Return the [X, Y] coordinate for the center point of the cell that contains the specified text.  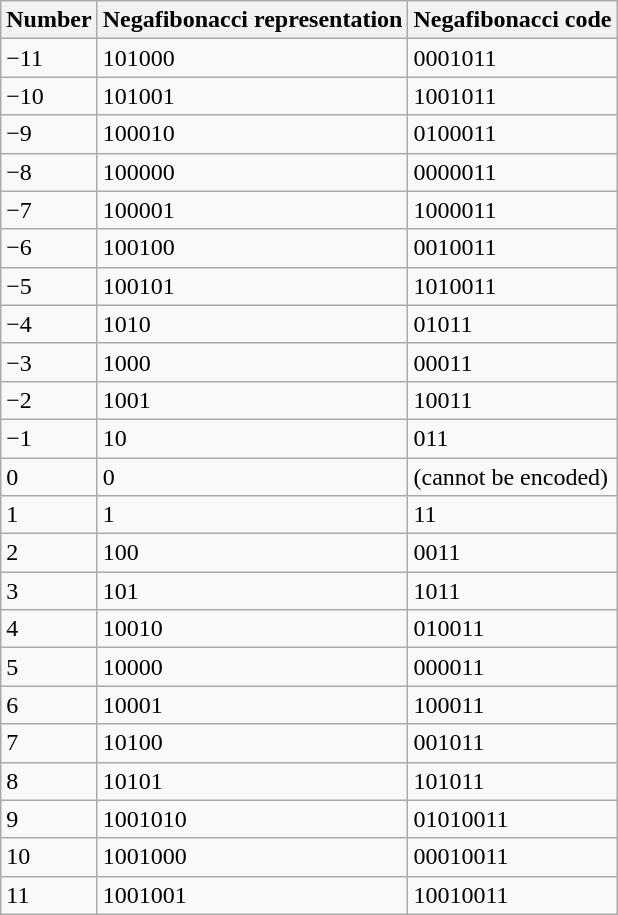
3 [49, 591]
−10 [49, 96]
0001011 [512, 58]
011 [512, 438]
10100 [252, 743]
10010 [252, 629]
Number [49, 20]
100101 [252, 286]
1001 [252, 400]
100011 [512, 705]
10010011 [512, 895]
100000 [252, 172]
0100011 [512, 134]
000011 [512, 667]
0000011 [512, 172]
1010 [252, 324]
10000 [252, 667]
001011 [512, 743]
101 [252, 591]
1001010 [252, 819]
100001 [252, 210]
Negafibonacci representation [252, 20]
8 [49, 781]
−1 [49, 438]
−6 [49, 248]
01010011 [512, 819]
−2 [49, 400]
101000 [252, 58]
−8 [49, 172]
2 [49, 553]
−4 [49, 324]
01011 [512, 324]
00010011 [512, 857]
7 [49, 743]
−11 [49, 58]
100010 [252, 134]
1001000 [252, 857]
(cannot be encoded) [512, 477]
−9 [49, 134]
1001001 [252, 895]
100100 [252, 248]
00011 [512, 362]
−3 [49, 362]
9 [49, 819]
10011 [512, 400]
1000 [252, 362]
4 [49, 629]
1000011 [512, 210]
101011 [512, 781]
010011 [512, 629]
0010011 [512, 248]
1010011 [512, 286]
Negafibonacci code [512, 20]
5 [49, 667]
1011 [512, 591]
100 [252, 553]
101001 [252, 96]
10001 [252, 705]
1001011 [512, 96]
0011 [512, 553]
6 [49, 705]
−5 [49, 286]
−7 [49, 210]
10101 [252, 781]
